Return the [X, Y] coordinate for the center point of the cell that contains the specified text.  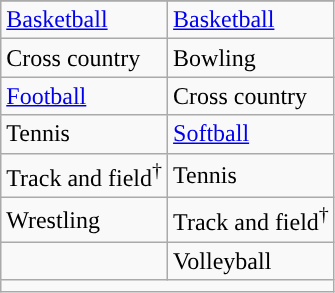
Football [84, 96]
Bowling [252, 58]
Volleyball [252, 261]
Wrestling [84, 220]
Softball [252, 134]
